Find where the given text appears and provide that cell's center as [X, Y] coordinate. 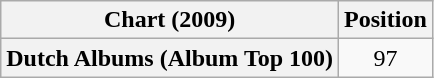
97 [386, 58]
Position [386, 20]
Chart (2009) [170, 20]
Dutch Albums (Album Top 100) [170, 58]
